Locate the cell with the specified text and output its [x, y] center coordinate. 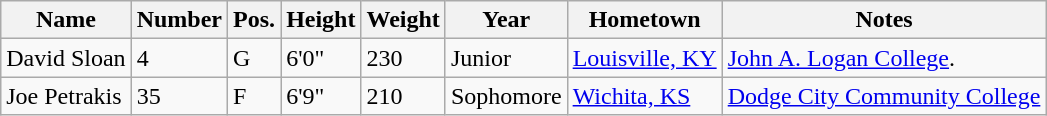
Joe Petrakis [66, 96]
6'0" [321, 58]
Height [321, 20]
4 [179, 58]
Number [179, 20]
G [254, 58]
David Sloan [66, 58]
210 [403, 96]
Name [66, 20]
John A. Logan College. [884, 58]
Year [506, 20]
230 [403, 58]
Hometown [644, 20]
Pos. [254, 20]
Wichita, KS [644, 96]
Louisville, KY [644, 58]
35 [179, 96]
Notes [884, 20]
6'9" [321, 96]
F [254, 96]
Sophomore [506, 96]
Junior [506, 58]
Dodge City Community College [884, 96]
Weight [403, 20]
